Pinpoint the cell where the given text exists, returning its [X, Y] midpoint coordinate. 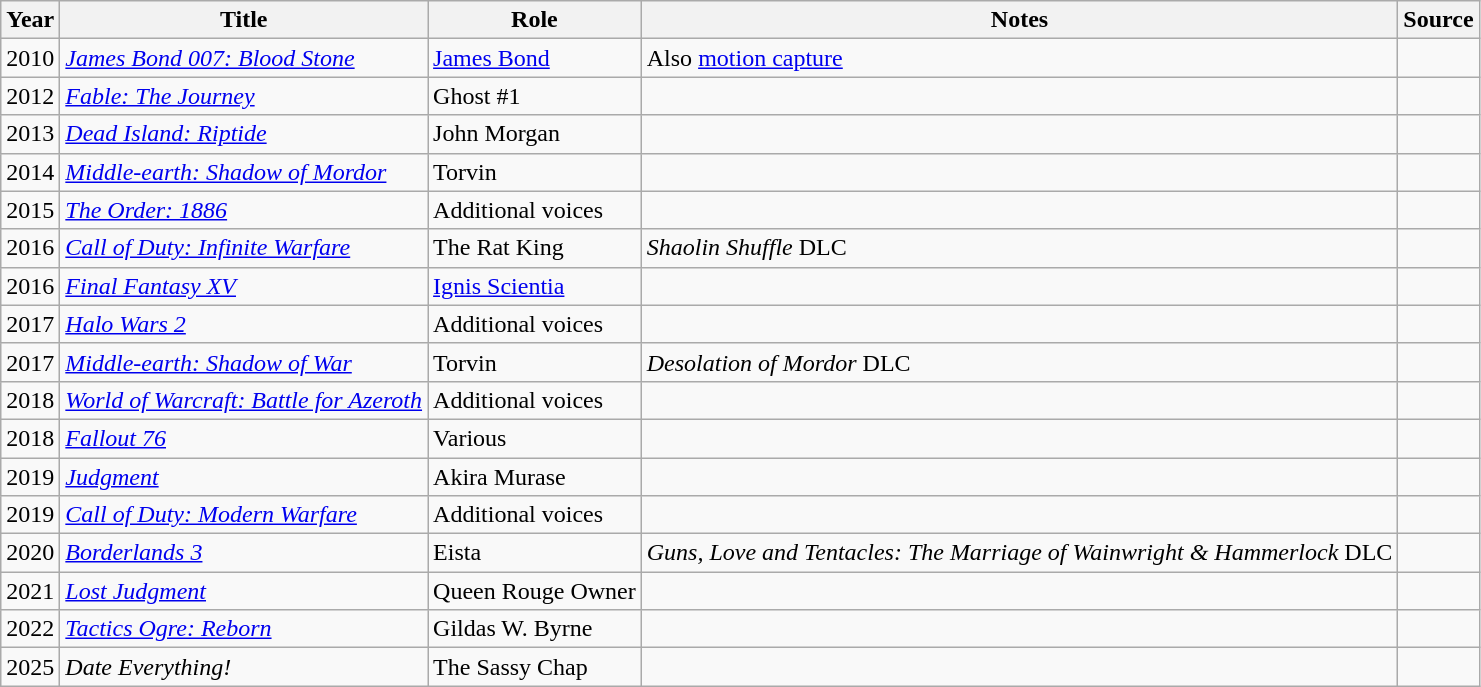
Ignis Scientia [535, 286]
World of Warcraft: Battle for Azeroth [244, 400]
Middle-earth: Shadow of Mordor [244, 172]
Tactics Ogre: Reborn [244, 629]
Various [535, 438]
Notes [1020, 20]
Final Fantasy XV [244, 286]
Ghost #1 [535, 96]
Gildas W. Byrne [535, 629]
James Bond 007: Blood Stone [244, 58]
Dead Island: Riptide [244, 134]
2015 [30, 210]
Queen Rouge Owner [535, 591]
Role [535, 20]
2022 [30, 629]
2021 [30, 591]
2013 [30, 134]
2020 [30, 553]
Halo Wars 2 [244, 324]
2010 [30, 58]
Source [1438, 20]
Middle-earth: Shadow of War [244, 362]
Guns, Love and Tentacles: The Marriage of Wainwright & Hammerlock DLC [1020, 553]
Desolation of Mordor DLC [1020, 362]
Year [30, 20]
Akira Murase [535, 477]
The Rat King [535, 248]
The Sassy Chap [535, 667]
Borderlands 3 [244, 553]
Shaolin Shuffle DLC [1020, 248]
John Morgan [535, 134]
Call of Duty: Modern Warfare [244, 515]
Also motion capture [1020, 58]
Call of Duty: Infinite Warfare [244, 248]
Date Everything! [244, 667]
The Order: 1886 [244, 210]
2012 [30, 96]
2025 [30, 667]
Eista [535, 553]
Title [244, 20]
Judgment [244, 477]
2014 [30, 172]
Lost Judgment [244, 591]
James Bond [535, 58]
Fallout 76 [244, 438]
Fable: The Journey [244, 96]
